Return [X, Y] of the center of cell containing provided text 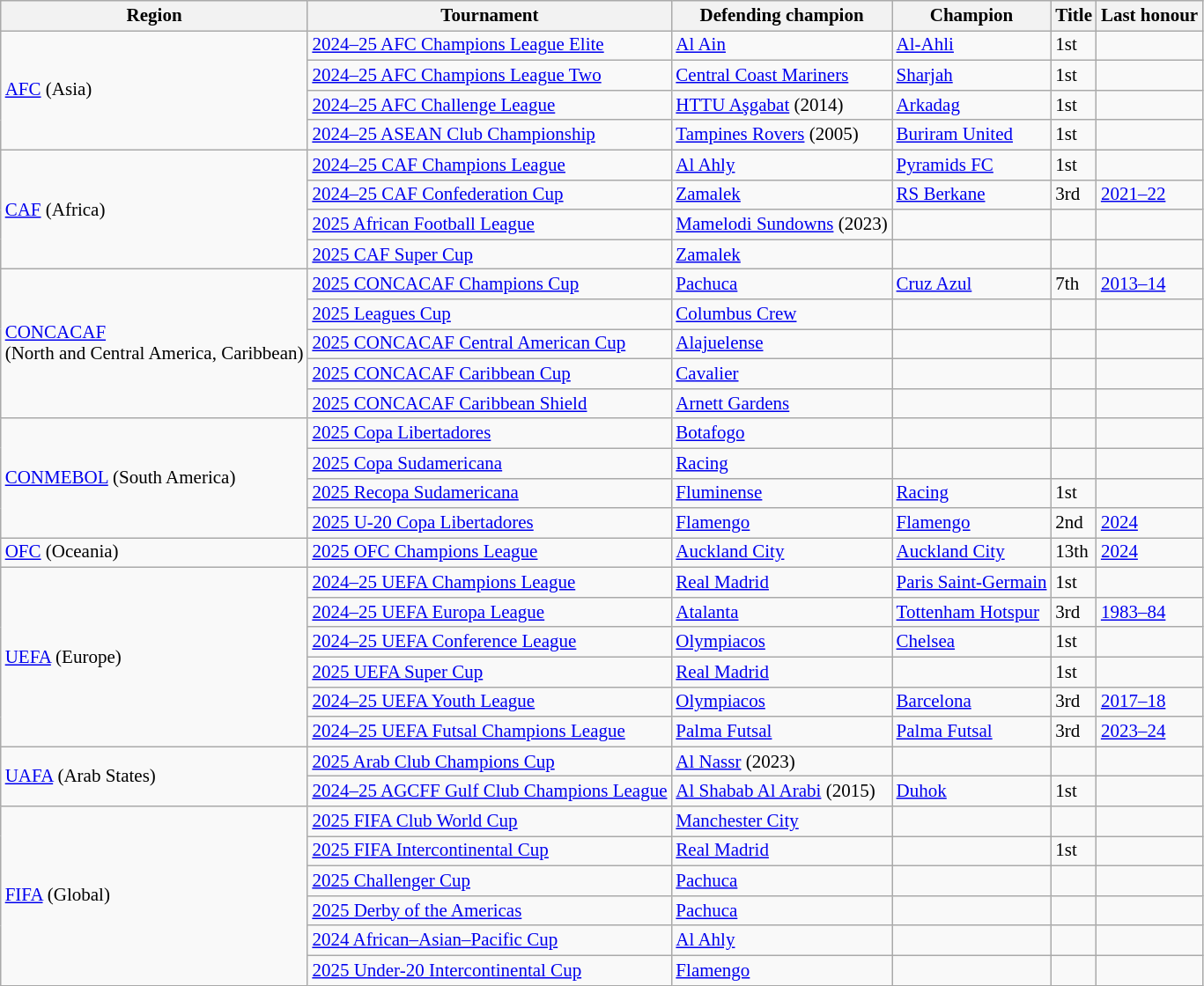
Sharjah [972, 76]
Al-Ahli [972, 46]
Last honour [1149, 16]
2025 Copa Sudamericana [490, 463]
2025 Copa Libertadores [490, 433]
RS Berkane [972, 195]
2024–25 AGCFF Gulf Club Champions League [490, 791]
Tottenham Hotspur [972, 613]
1983–84 [1149, 613]
Cavalier [781, 373]
Defending champion [781, 16]
2024–25 ASEAN Club Championship [490, 135]
Atalanta [781, 613]
Columbus Crew [781, 314]
Fluminense [781, 493]
2024–25 UEFA Youth League [490, 702]
2025 Recopa Sudamericana [490, 493]
2025 Derby of the Americas [490, 910]
2024 African–Asian–Pacific Cup [490, 940]
2nd [1074, 523]
2025 OFC Champions League [490, 553]
Tournament [490, 16]
2025 Leagues Cup [490, 314]
Chelsea [972, 642]
AFC (Asia) [155, 91]
Al Nassr (2023) [781, 762]
2025 UEFA Super Cup [490, 672]
2024–25 UEFA Futsal Champions League [490, 732]
2025 CONCACAF Central American Cup [490, 344]
Mamelodi Sundowns (2023) [781, 224]
2025 Arab Club Champions Cup [490, 762]
Barcelona [972, 702]
2025 U-20 Copa Libertadores [490, 523]
2013–14 [1149, 284]
2024–25 CAF Champions League [490, 165]
2024–25 UEFA Europa League [490, 613]
2025 Challenger Cup [490, 881]
2023–24 [1149, 732]
2025 CONCACAF Caribbean Cup [490, 373]
2025 Under-20 Intercontinental Cup [490, 970]
13th [1074, 553]
2025 CONCACAF Champions Cup [490, 284]
2024–25 AFC Champions League Two [490, 76]
2025 CONCACAF Caribbean Shield [490, 403]
2024–25 CAF Confederation Cup [490, 195]
2025 FIFA Club World Cup [490, 821]
Pyramids FC [972, 165]
Botafogo [781, 433]
CONMEBOL (South America) [155, 478]
UEFA (Europe) [155, 657]
Title [1074, 16]
HTTU Aşgabat (2014) [781, 105]
Arkadag [972, 105]
2021–22 [1149, 195]
Paris Saint-Germain [972, 583]
2024–25 UEFA Conference League [490, 642]
Tampines Rovers (2005) [781, 135]
2025 African Football League [490, 224]
2017–18 [1149, 702]
Duhok [972, 791]
UAFA (Arab States) [155, 776]
Champion [972, 16]
7th [1074, 284]
2024–25 UEFA Champions League [490, 583]
OFC (Oceania) [155, 553]
Al Ain [781, 46]
Alajuelense [781, 344]
2024–25 AFC Challenge League [490, 105]
Central Coast Mariners [781, 76]
Buriram United [972, 135]
2025 CAF Super Cup [490, 254]
CAF (Africa) [155, 210]
Al Shabab Al Arabi (2015) [781, 791]
Cruz Azul [972, 284]
Region [155, 16]
2025 FIFA Intercontinental Cup [490, 851]
2024–25 AFC Champions League Elite [490, 46]
Manchester City [781, 821]
FIFA (Global) [155, 896]
Arnett Gardens [781, 403]
CONCACAF(North and Central America, Caribbean) [155, 343]
